Extract the (x, y) coordinate from the center of the cell holding the provided text.  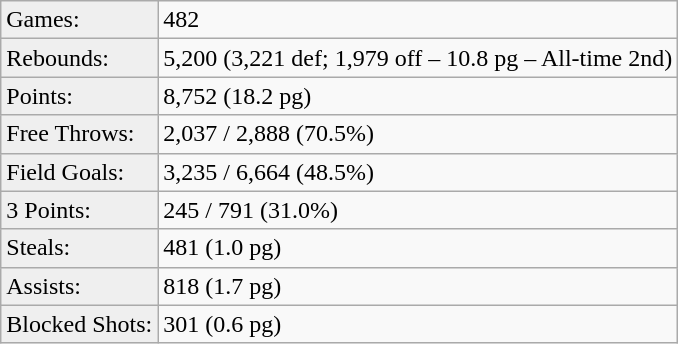
Points: (80, 96)
2,037 / 2,888 (70.5%) (418, 134)
482 (418, 20)
Games: (80, 20)
Field Goals: (80, 172)
Steals: (80, 248)
301 (0.6 pg) (418, 324)
245 / 791 (31.0%) (418, 210)
8,752 (18.2 pg) (418, 96)
3,235 / 6,664 (48.5%) (418, 172)
5,200 (3,221 def; 1,979 off – 10.8 pg – All-time 2nd) (418, 58)
818 (1.7 pg) (418, 286)
Blocked Shots: (80, 324)
3 Points: (80, 210)
Free Throws: (80, 134)
Rebounds: (80, 58)
Assists: (80, 286)
481 (1.0 pg) (418, 248)
